Output the [x, y] coordinate of the center of the cell containing the given text.  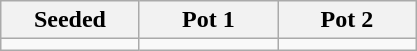
Pot 1 [208, 20]
Seeded [70, 20]
Pot 2 [347, 20]
